Pinpoint the cell where the given text exists, returning its [x, y] midpoint coordinate. 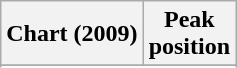
Peakposition [189, 34]
Chart (2009) [72, 34]
